Extract the [X, Y] coordinate from the center of the cell holding the provided text.  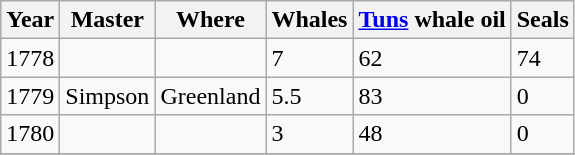
Greenland [210, 96]
48 [432, 134]
Where [210, 20]
5.5 [310, 96]
Master [108, 20]
74 [542, 58]
83 [432, 96]
Seals [542, 20]
Year [30, 20]
Whales [310, 20]
7 [310, 58]
62 [432, 58]
1780 [30, 134]
3 [310, 134]
Simpson [108, 96]
1778 [30, 58]
1779 [30, 96]
Tuns whale oil [432, 20]
